Output the (x, y) coordinate of the center of the cell containing the given text.  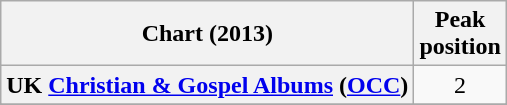
UK Christian & Gospel Albums (OCC) (208, 85)
2 (460, 85)
Peak position (460, 34)
Chart (2013) (208, 34)
